From the cell containing the given text, extract its center point as [x, y] coordinate. 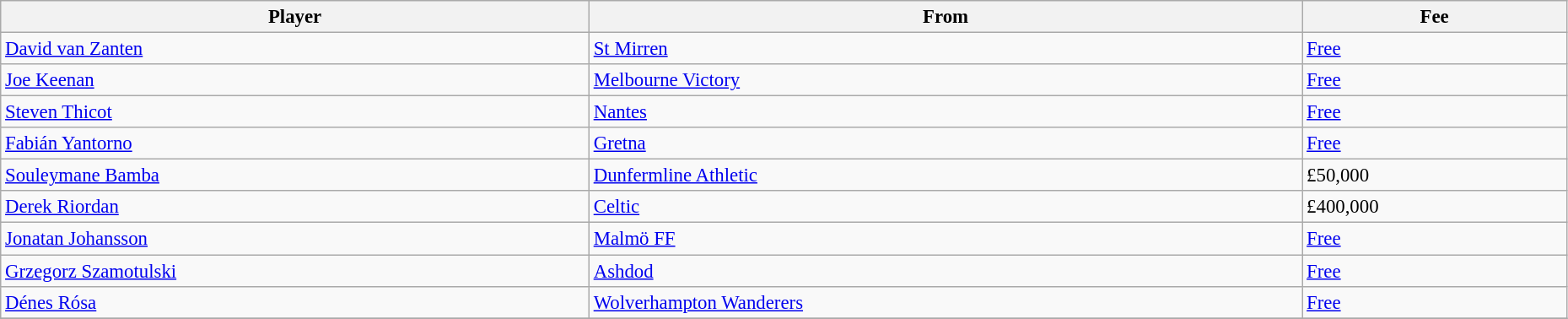
Dunfermline Athletic [945, 176]
Malmö FF [945, 239]
Wolverhampton Wanderers [945, 302]
Fabián Yantorno [295, 143]
£400,000 [1435, 207]
Derek Riordan [295, 207]
£50,000 [1435, 176]
From [945, 17]
Joe Keenan [295, 80]
Souleymane Bamba [295, 176]
Grzegorz Szamotulski [295, 271]
Ashdod [945, 271]
Jonatan Johansson [295, 239]
Steven Thicot [295, 112]
Gretna [945, 143]
St Mirren [945, 49]
Fee [1435, 17]
Celtic [945, 207]
David van Zanten [295, 49]
Nantes [945, 112]
Player [295, 17]
Melbourne Victory [945, 80]
Dénes Rósa [295, 302]
